Determine the [x, y] coordinate at the center of the cell enclosing the given text.  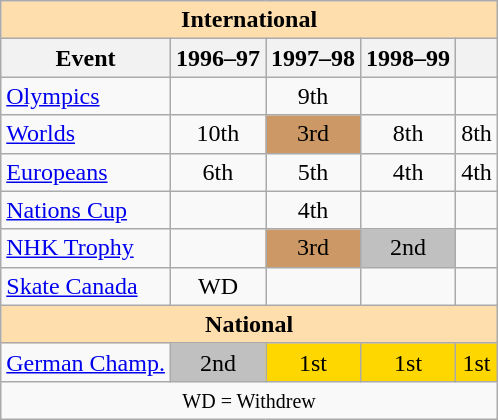
Nations Cup [86, 210]
1998–99 [408, 58]
1996–97 [218, 58]
6th [218, 172]
International [250, 20]
Skate Canada [86, 286]
1997–98 [314, 58]
WD [218, 286]
Worlds [86, 134]
10th [218, 134]
Europeans [86, 172]
WD = Withdrew [250, 400]
9th [314, 96]
Olympics [86, 96]
National [250, 324]
German Champ. [86, 362]
NHK Trophy [86, 248]
5th [314, 172]
Event [86, 58]
